Extract the [x, y] coordinate from the center of the cell holding the provided text.  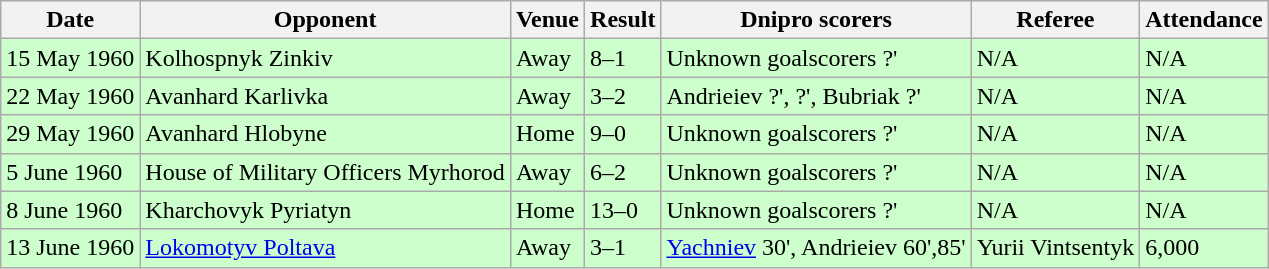
Result [623, 20]
13–0 [623, 210]
22 May 1960 [70, 96]
Lokomotyv Poltava [326, 248]
Yachniev 30', Andrieiev 60',85' [816, 248]
Opponent [326, 20]
Avanhard Hlobyne [326, 134]
3–2 [623, 96]
Kolhospnyk Zinkiv [326, 58]
Venue [547, 20]
Yurii Vintsentyk [1056, 248]
6–2 [623, 172]
15 May 1960 [70, 58]
8–1 [623, 58]
13 June 1960 [70, 248]
Avanhard Karlivka [326, 96]
3–1 [623, 248]
Date [70, 20]
Referee [1056, 20]
Dnipro scorers [816, 20]
8 June 1960 [70, 210]
9–0 [623, 134]
5 June 1960 [70, 172]
House of Military Officers Myrhorod [326, 172]
6,000 [1204, 248]
29 May 1960 [70, 134]
Attendance [1204, 20]
Andrieiev ?', ?', Bubriak ?' [816, 96]
Kharchovyk Pyriatyn [326, 210]
